Extract the (X, Y) coordinate from the center of the cell holding the provided text.  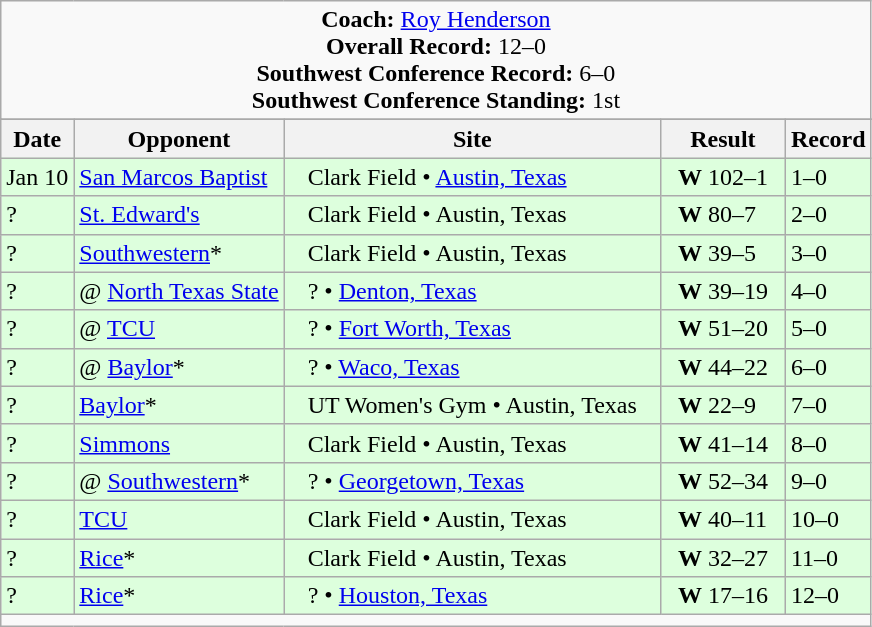
8–0 (828, 443)
4–0 (828, 291)
W 51–20 (722, 329)
W 102–1 (722, 177)
Coach: Roy HendersonOverall Record: 12–0Southwest Conference Record: 6–0Southwest Conference Standing: 1st (436, 60)
Opponent (179, 139)
Simmons (179, 443)
Jan 10 (38, 177)
W 32–27 (722, 557)
2–0 (828, 215)
Result (722, 139)
10–0 (828, 519)
12–0 (828, 596)
3–0 (828, 253)
W 17–16 (722, 596)
Baylor* (179, 405)
W 80–7 (722, 215)
7–0 (828, 405)
@ North Texas State (179, 291)
@ TCU (179, 329)
Record (828, 139)
San Marcos Baptist (179, 177)
? • Waco, Texas (472, 367)
5–0 (828, 329)
? • Georgetown, Texas (472, 481)
? • Fort Worth, Texas (472, 329)
Site (472, 139)
? • Denton, Texas (472, 291)
@ Baylor* (179, 367)
Date (38, 139)
St. Edward's (179, 215)
@ Southwestern* (179, 481)
W 44–22 (722, 367)
W 22–9 (722, 405)
W 39–19 (722, 291)
W 52–34 (722, 481)
TCU (179, 519)
W 40–11 (722, 519)
6–0 (828, 367)
11–0 (828, 557)
W 39–5 (722, 253)
1–0 (828, 177)
UT Women's Gym • Austin, Texas (472, 405)
W 41–14 (722, 443)
9–0 (828, 481)
? • Houston, Texas (472, 596)
Southwestern* (179, 253)
